Scan for the cell matching the given text and deliver its [X, Y] coordinate at center. 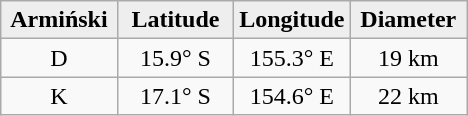
17.1° S [175, 96]
155.3° E [292, 58]
15.9° S [175, 58]
22 km [408, 96]
Diameter [408, 20]
Longitude [292, 20]
154.6° E [292, 96]
19 km [408, 58]
K [59, 96]
D [59, 58]
Latitude [175, 20]
Armiński [59, 20]
